Locate the cell with the specified text and output its [x, y] center coordinate. 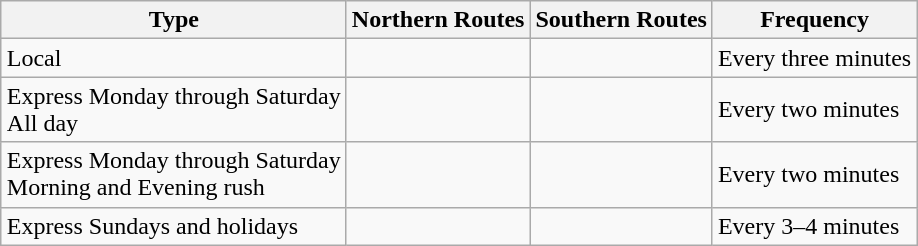
Northern Routes [438, 20]
Local [174, 58]
Express Monday through SaturdayMorning and Evening rush [174, 174]
Express Sundays and holidays [174, 226]
Express Monday through SaturdayAll day [174, 110]
Every three minutes [814, 58]
Type [174, 20]
Southern Routes [621, 20]
Frequency [814, 20]
Every 3–4 minutes [814, 226]
